Capture the cell that displays the provided text and extract its [X, Y] central coordinate. 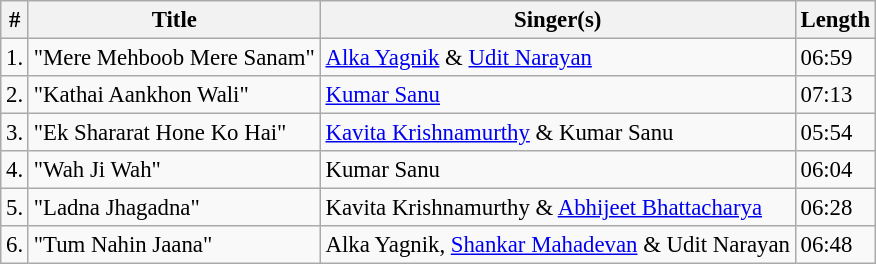
06:04 [835, 170]
07:13 [835, 95]
Title [174, 20]
4. [15, 170]
"Wah Ji Wah" [174, 170]
3. [15, 133]
Kavita Krishnamurthy & Kumar Sanu [558, 133]
Length [835, 20]
"Ladna Jhagadna" [174, 208]
06:28 [835, 208]
Alka Yagnik, Shankar Mahadevan & Udit Narayan [558, 245]
1. [15, 58]
2. [15, 95]
06:48 [835, 245]
# [15, 20]
"Mere Mehboob Mere Sanam" [174, 58]
"Ek Shararat Hone Ko Hai" [174, 133]
06:59 [835, 58]
Alka Yagnik & Udit Narayan [558, 58]
"Tum Nahin Jaana" [174, 245]
05:54 [835, 133]
Kavita Krishnamurthy & Abhijeet Bhattacharya [558, 208]
Singer(s) [558, 20]
6. [15, 245]
5. [15, 208]
"Kathai Aankhon Wali" [174, 95]
